Scan for the cell matching the given text and deliver its (X, Y) coordinate at center. 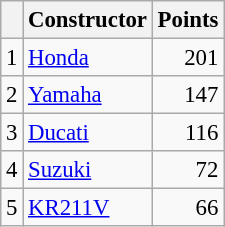
KR211V (88, 208)
Honda (88, 58)
Yamaha (88, 95)
Points (188, 20)
116 (188, 133)
Constructor (88, 20)
Ducati (88, 133)
1 (12, 58)
5 (12, 208)
2 (12, 95)
3 (12, 133)
72 (188, 170)
201 (188, 58)
147 (188, 95)
4 (12, 170)
66 (188, 208)
Suzuki (88, 170)
